For the text-containing cell, return its midpoint in (x, y) coordinate format. 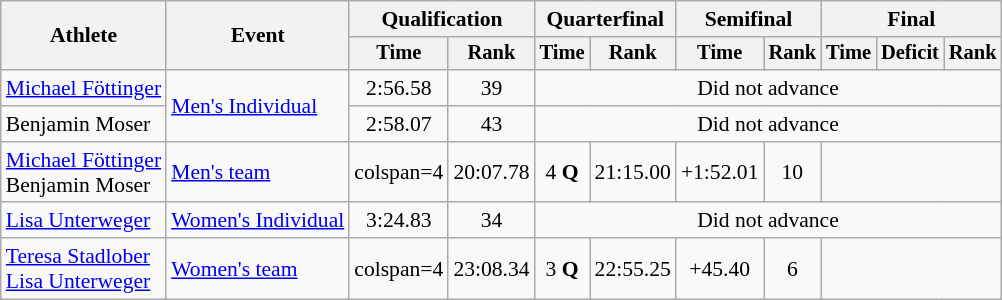
22:55.25 (633, 268)
10 (793, 172)
34 (491, 221)
Qualification (442, 19)
+1:52.01 (720, 172)
Men's Individual (258, 106)
Teresa StadloberLisa Unterweger (84, 268)
Lisa Unterweger (84, 221)
4 Q (562, 172)
+45.40 (720, 268)
3 Q (562, 268)
Quarterfinal (606, 19)
2:56.58 (398, 88)
Final (911, 19)
23:08.34 (491, 268)
Women's team (258, 268)
Michael Föttinger (84, 88)
6 (793, 268)
Michael FöttingerBenjamin Moser (84, 172)
Athlete (84, 36)
20:07.78 (491, 172)
39 (491, 88)
Semifinal (748, 19)
43 (491, 124)
21:15.00 (633, 172)
Women's Individual (258, 221)
Deficit (910, 54)
Men's team (258, 172)
Event (258, 36)
Benjamin Moser (84, 124)
3:24.83 (398, 221)
2:58.07 (398, 124)
